Determine the (x, y) coordinate at the center of the cell enclosing the given text.  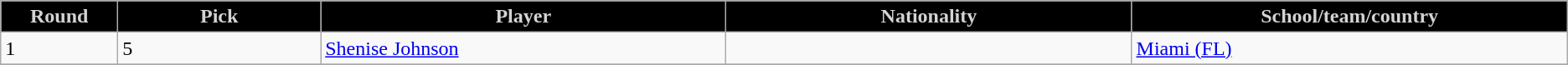
School/team/country (1349, 17)
5 (219, 48)
Shenise Johnson (524, 48)
Round (59, 17)
Nationality (929, 17)
Pick (219, 17)
1 (59, 48)
Miami (FL) (1349, 48)
Player (524, 17)
